From the cell containing the given text, extract its center point as [x, y] coordinate. 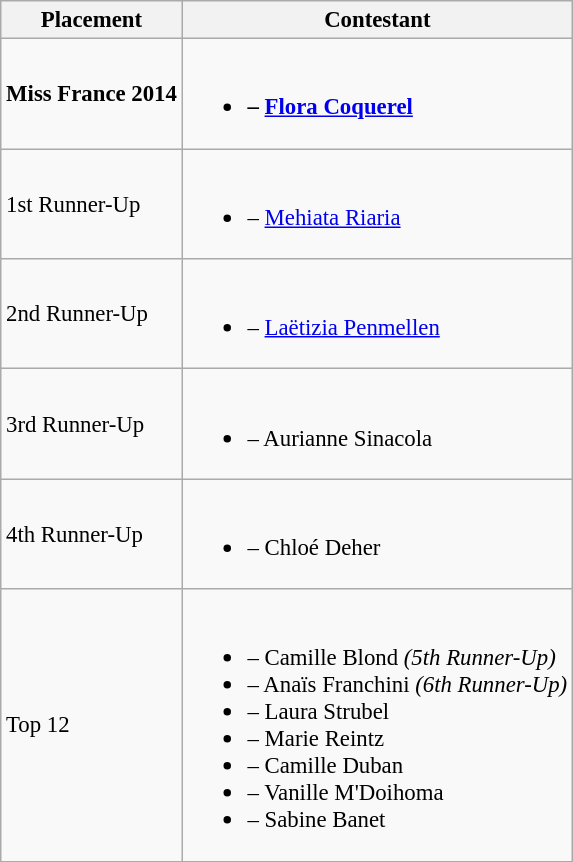
– Flora Coquerel [377, 94]
Placement [92, 20]
Miss France 2014 [92, 94]
– Aurianne Sinacola [377, 424]
1st Runner-Up [92, 204]
– Mehiata Riaria [377, 204]
Contestant [377, 20]
Top 12 [92, 725]
– Laëtizia Penmellen [377, 314]
– Chloé Deher [377, 534]
4th Runner-Up [92, 534]
2nd Runner-Up [92, 314]
3rd Runner-Up [92, 424]
– Camille Blond (5th Runner-Up) – Anaïs Franchini (6th Runner-Up) – Laura Strubel – Marie Reintz – Camille Duban – Vanille M'Doihoma – Sabine Banet [377, 725]
